Pinpoint the cell where the given text exists, returning its (X, Y) midpoint coordinate. 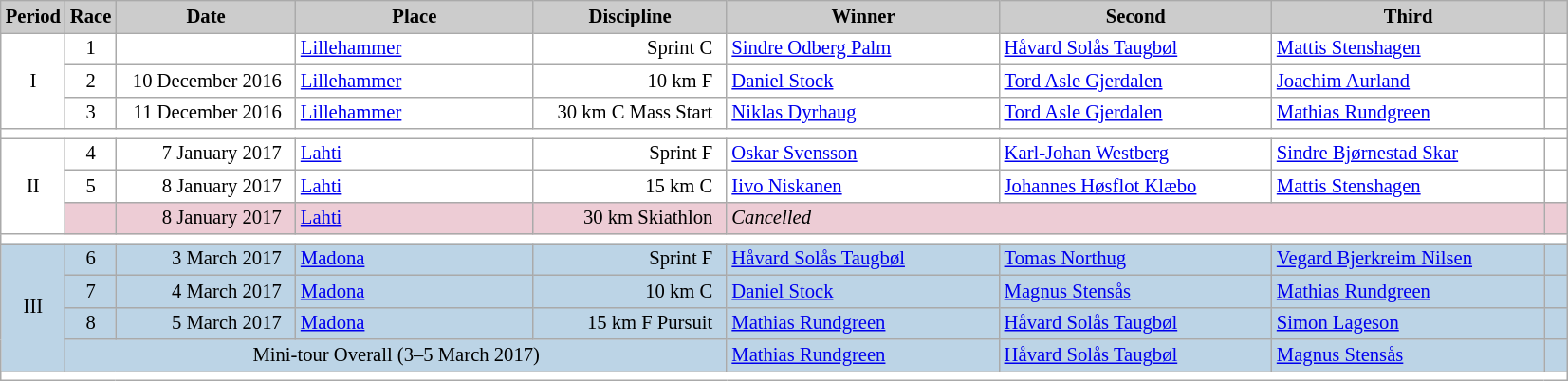
Cancelled (1135, 218)
5 (91, 186)
3 (91, 113)
7 January 2017 (206, 154)
30 km C Mass Start (630, 113)
I (33, 80)
Period (33, 16)
11 December 2016 (206, 113)
15 km C (630, 186)
7 (91, 291)
Johannes Høsflot Klæbo (1136, 186)
6 (91, 259)
Winner (863, 16)
Sprint C (630, 48)
30 km Skiathlon (630, 218)
II (33, 186)
Third (1408, 16)
3 March 2017 (206, 259)
Sindre Bjørnestad Skar (1408, 154)
1 (91, 48)
5 March 2017 (206, 323)
Karl-Johan Westberg (1136, 154)
Iivo Niskanen (863, 186)
Sindre Odberg Palm (863, 48)
III (33, 307)
Vegard Bjerkreim Nilsen (1408, 259)
10 km F (630, 81)
Joachim Aurland (1408, 81)
4 (91, 154)
Tomas Northug (1136, 259)
Race (91, 16)
4 March 2017 (206, 291)
Niklas Dyrhaug (863, 113)
Simon Lageson (1408, 323)
10 km C (630, 291)
Discipline (630, 16)
2 (91, 81)
10 December 2016 (206, 81)
Date (206, 16)
Place (415, 16)
Mini-tour Overall (3–5 March 2017) (397, 355)
Oskar Svensson (863, 154)
15 km F Pursuit (630, 323)
8 (91, 323)
Second (1136, 16)
